Find where the given text appears and provide that cell's center as (X, Y) coordinate. 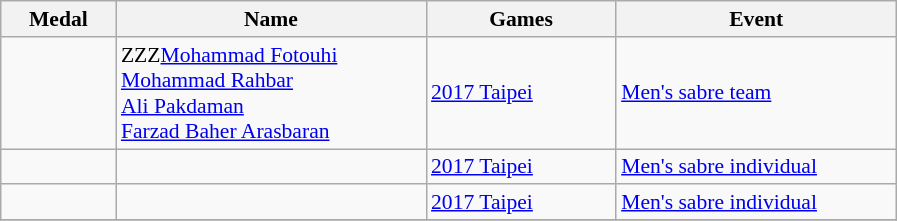
Men's sabre team (756, 93)
Games (521, 19)
Name (271, 19)
Medal (58, 19)
Event (756, 19)
ZZZMohammad FotouhiMohammad RahbarAli PakdamanFarzad Baher Arasbaran (271, 93)
